Search for the cell housing the specified text and yield its [x, y] center coordinate. 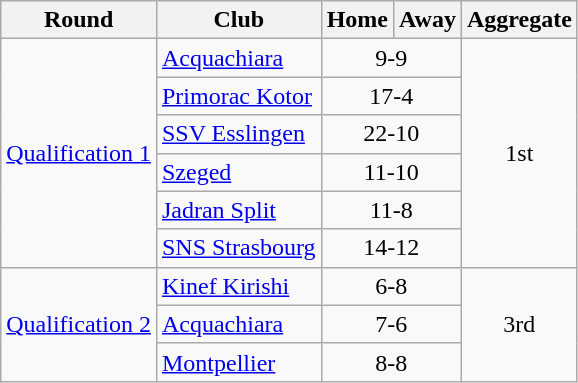
11-8 [391, 210]
Kinef Kirishi [238, 286]
Home [357, 20]
Round [79, 20]
14-12 [391, 248]
Primorac Kotor [238, 96]
Club [238, 20]
Away [427, 20]
17-4 [391, 96]
9-9 [391, 58]
3rd [519, 324]
11-10 [391, 172]
Qualification 2 [79, 324]
SNS Strasbourg [238, 248]
1st [519, 153]
SSV Esslingen [238, 134]
6-8 [391, 286]
Qualification 1 [79, 153]
Montpellier [238, 362]
Jadran Split [238, 210]
8-8 [391, 362]
22-10 [391, 134]
7-6 [391, 324]
Szeged [238, 172]
Aggregate [519, 20]
